Provide the [X, Y] coordinate of the cell's center where the given text is located.  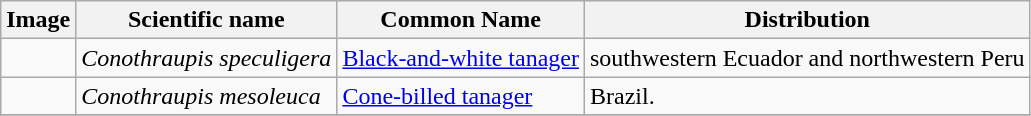
Image [38, 20]
Conothraupis speculigera [206, 58]
Brazil. [807, 96]
Distribution [807, 20]
Black-and-white tanager [461, 58]
Cone-billed tanager [461, 96]
southwestern Ecuador and northwestern Peru [807, 58]
Scientific name [206, 20]
Common Name [461, 20]
Conothraupis mesoleuca [206, 96]
